Locate the cell with the specified text and output its (x, y) center coordinate. 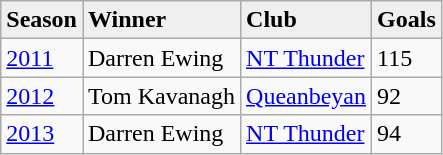
2012 (42, 96)
Queanbeyan (306, 96)
92 (407, 96)
Goals (407, 20)
Tom Kavanagh (161, 96)
Club (306, 20)
94 (407, 134)
2013 (42, 134)
2011 (42, 58)
Season (42, 20)
Winner (161, 20)
115 (407, 58)
